Determine the [X, Y] coordinate at the center of the cell enclosing the given text.  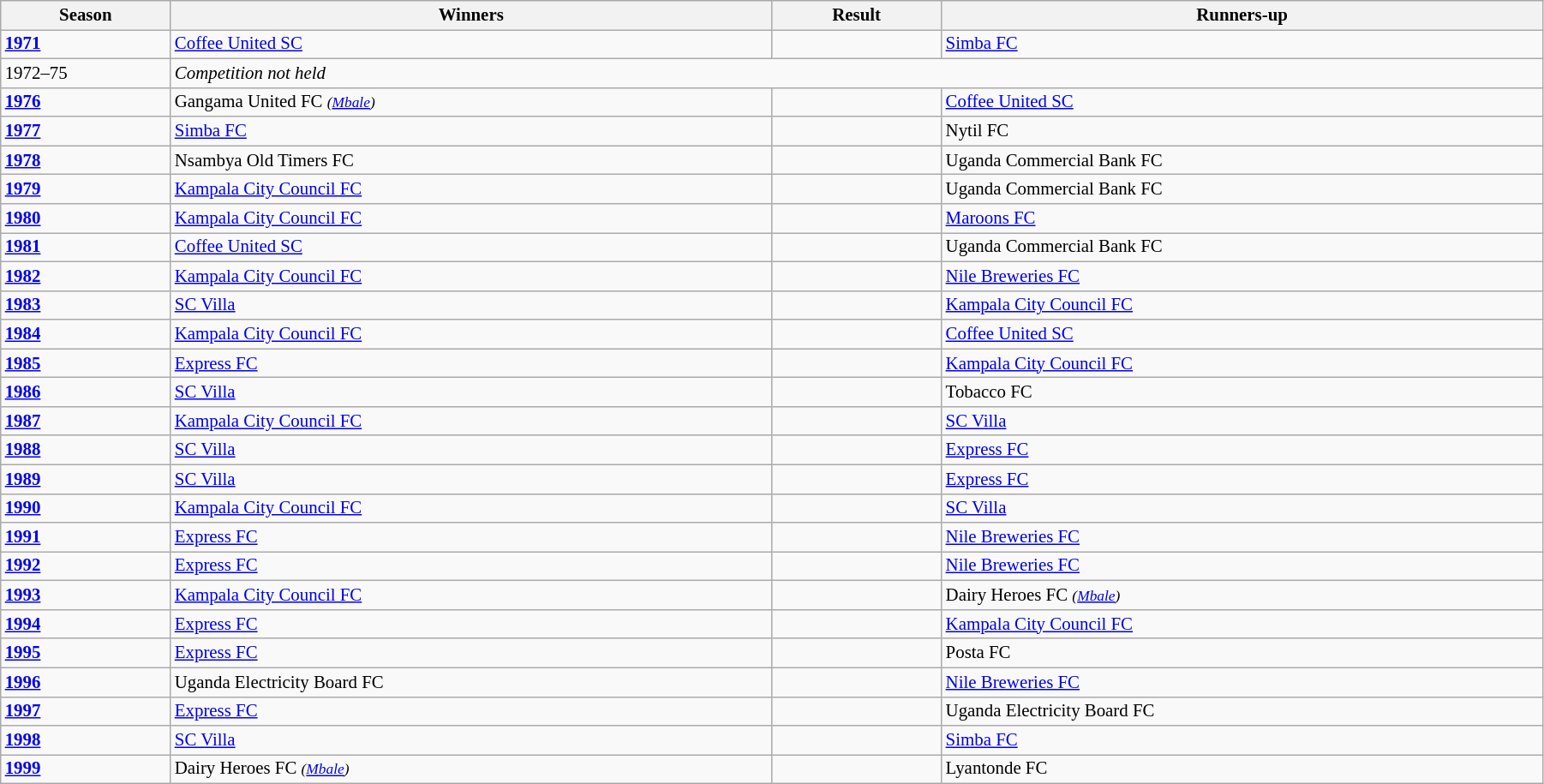
Runners-up [1242, 15]
Competition not held [857, 73]
Maroons FC [1242, 218]
1985 [86, 363]
1981 [86, 247]
1979 [86, 189]
1982 [86, 276]
Gangama United FC (Mbale) [471, 102]
Result [857, 15]
1991 [86, 537]
1989 [86, 479]
1990 [86, 508]
1992 [86, 566]
1996 [86, 682]
1976 [86, 102]
Season [86, 15]
1986 [86, 392]
1988 [86, 450]
Nytil FC [1242, 131]
1993 [86, 595]
Nsambya Old Timers FC [471, 160]
Posta FC [1242, 653]
1994 [86, 624]
1984 [86, 334]
1983 [86, 305]
1980 [86, 218]
1977 [86, 131]
1971 [86, 44]
Tobacco FC [1242, 392]
1997 [86, 711]
Winners [471, 15]
1978 [86, 160]
1995 [86, 653]
1999 [86, 769]
Lyantonde FC [1242, 769]
1998 [86, 740]
1987 [86, 421]
1972–75 [86, 73]
